Search for the cell housing the specified text and yield its (X, Y) center coordinate. 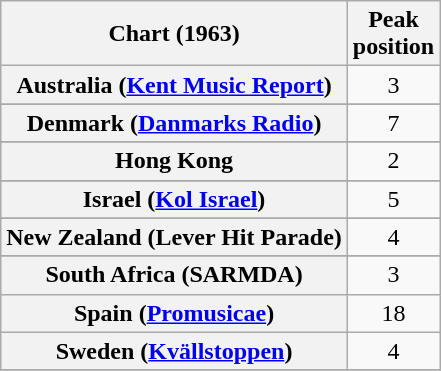
5 (393, 199)
Sweden (Kvällstoppen) (174, 351)
Israel (Kol Israel) (174, 199)
Chart (1963) (174, 34)
18 (393, 313)
Peakposition (393, 34)
Spain (Promusicae) (174, 313)
Denmark (Danmarks Radio) (174, 123)
Hong Kong (174, 161)
Australia (Kent Music Report) (174, 85)
7 (393, 123)
2 (393, 161)
South Africa (SARMDA) (174, 275)
New Zealand (Lever Hit Parade) (174, 237)
